Identify which cell holds the provided text, then report its (X, Y) central coordinate. 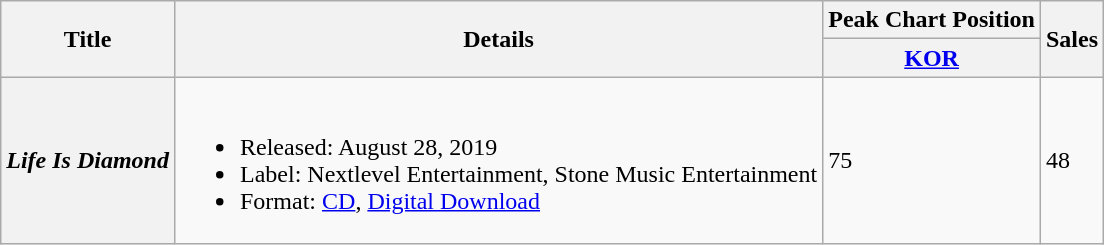
48 (1072, 160)
Details (498, 39)
75 (932, 160)
Released: August 28, 2019Label: Nextlevel Entertainment, Stone Music EntertainmentFormat: CD, Digital Download (498, 160)
Sales (1072, 39)
Title (88, 39)
Life Is Diamond (88, 160)
KOR (932, 58)
Peak Chart Position (932, 20)
